Determine the (X, Y) coordinate at the center of the cell enclosing the given text.  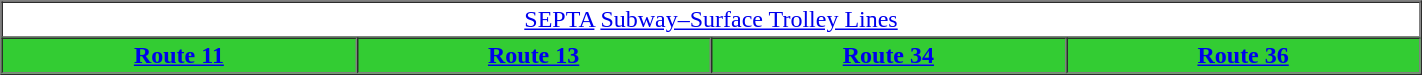
SEPTA Subway–Surface Trolley Lines (712, 20)
Route 11 (180, 56)
Route 34 (888, 56)
Route 13 (534, 56)
Route 36 (1244, 56)
